Provide the (X, Y) coordinate of the cell's center where the given text is located.  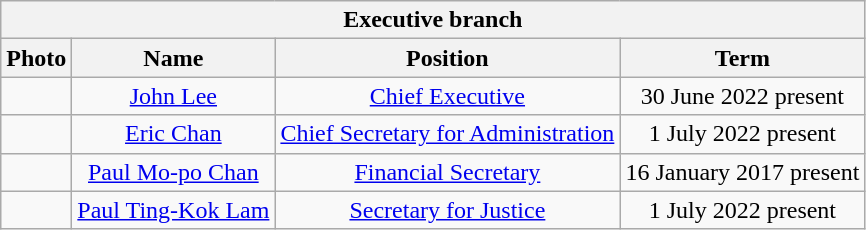
Chief Executive (448, 96)
16 January 2017 present (742, 172)
Eric Chan (174, 134)
Paul Mo-po Chan (174, 172)
30 June 2022 present (742, 96)
Executive branch (433, 20)
Chief Secretary for Administration (448, 134)
Photo (36, 58)
Name (174, 58)
Paul Ting-Kok Lam (174, 210)
John Lee (174, 96)
Financial Secretary (448, 172)
Secretary for Justice (448, 210)
Term (742, 58)
Position (448, 58)
